Return (X, Y) of the center of cell containing provided text 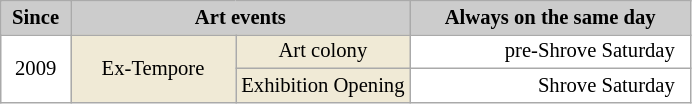
Shrove Saturday (550, 85)
Since (36, 17)
Always on the same day (550, 17)
Exhibition Opening (324, 85)
Ex-Tempore (152, 68)
2009 (36, 68)
pre-Shrove Saturday (550, 51)
Art colony (324, 51)
Art events (240, 17)
